Search for the cell housing the specified text and yield its [X, Y] center coordinate. 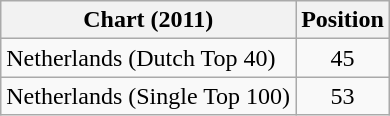
45 [343, 58]
Netherlands (Dutch Top 40) [148, 58]
Netherlands (Single Top 100) [148, 96]
Position [343, 20]
53 [343, 96]
Chart (2011) [148, 20]
